Scan for the cell matching the given text and deliver its (x, y) coordinate at center. 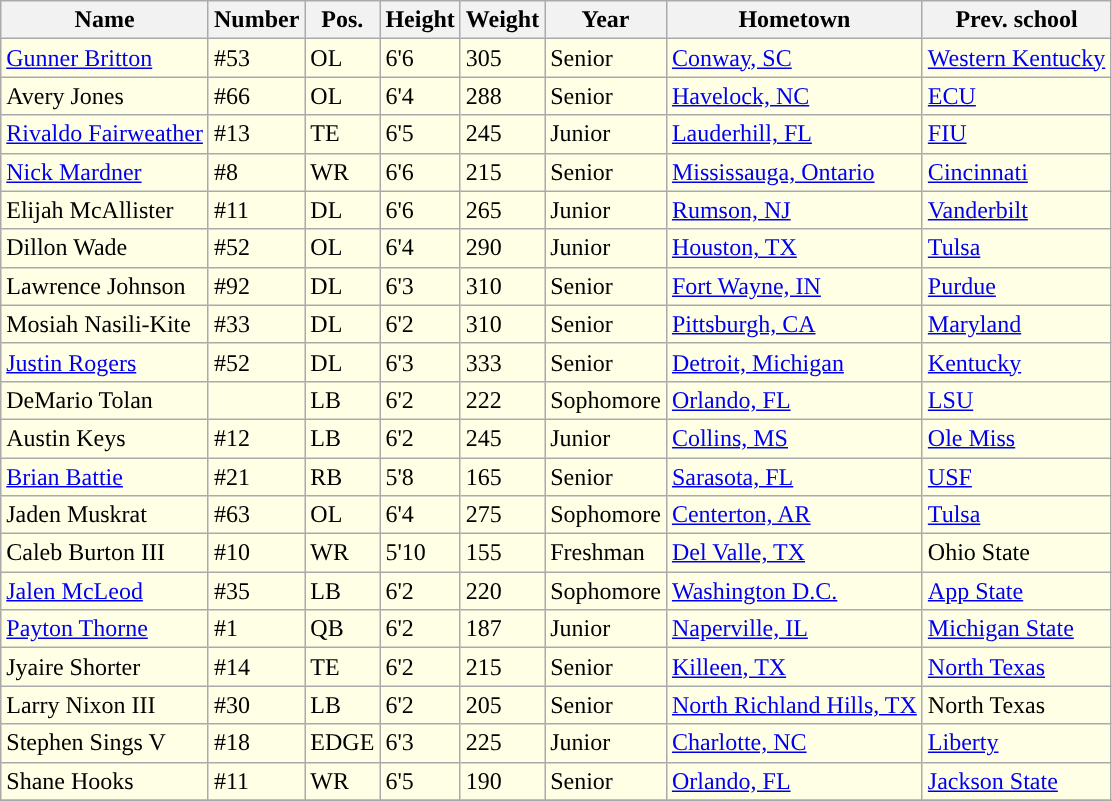
DeMario Tolan (105, 400)
225 (502, 743)
#35 (256, 591)
Conway, SC (794, 58)
#33 (256, 324)
Brian Battie (105, 477)
Ole Miss (1016, 438)
North Richland Hills, TX (794, 705)
#18 (256, 743)
Sarasota, FL (794, 477)
#53 (256, 58)
EDGE (342, 743)
Western Kentucky (1016, 58)
Dillon Wade (105, 248)
Houston, TX (794, 248)
Detroit, Michigan (794, 362)
190 (502, 781)
USF (1016, 477)
Avery Jones (105, 96)
Lauderhill, FL (794, 134)
290 (502, 248)
Maryland (1016, 324)
Killeen, TX (794, 667)
Liberty (1016, 743)
305 (502, 58)
222 (502, 400)
Justin Rogers (105, 362)
LSU (1016, 400)
Nick Mardner (105, 172)
FIU (1016, 134)
#10 (256, 553)
Shane Hooks (105, 781)
288 (502, 96)
#63 (256, 515)
QB (342, 629)
Austin Keys (105, 438)
Purdue (1016, 286)
165 (502, 477)
Freshman (606, 553)
Jalen McLeod (105, 591)
Naperville, IL (794, 629)
187 (502, 629)
Gunner Britton (105, 58)
Charlotte, NC (794, 743)
205 (502, 705)
Pos. (342, 20)
Collins, MS (794, 438)
333 (502, 362)
Jaden Muskrat (105, 515)
155 (502, 553)
5'10 (420, 553)
#13 (256, 134)
5'8 (420, 477)
Rumson, NJ (794, 210)
Centerton, AR (794, 515)
Havelock, NC (794, 96)
220 (502, 591)
Mississauga, Ontario (794, 172)
Hometown (794, 20)
Rivaldo Fairweather (105, 134)
#12 (256, 438)
#21 (256, 477)
Prev. school (1016, 20)
Michigan State (1016, 629)
Ohio State (1016, 553)
App State (1016, 591)
265 (502, 210)
Year (606, 20)
Vanderbilt (1016, 210)
Mosiah Nasili-Kite (105, 324)
Fort Wayne, IN (794, 286)
#1 (256, 629)
Payton Thorne (105, 629)
#30 (256, 705)
Jyaire Shorter (105, 667)
#66 (256, 96)
Jackson State (1016, 781)
Pittsburgh, CA (794, 324)
ECU (1016, 96)
275 (502, 515)
#8 (256, 172)
Height (420, 20)
Stephen Sings V (105, 743)
Del Valle, TX (794, 553)
Number (256, 20)
Cincinnati (1016, 172)
RB (342, 477)
Washington D.C. (794, 591)
Caleb Burton III (105, 553)
Lawrence Johnson (105, 286)
#92 (256, 286)
#14 (256, 667)
Weight (502, 20)
Name (105, 20)
Elijah McAllister (105, 210)
Larry Nixon III (105, 705)
Kentucky (1016, 362)
